Detect which cell encompasses the target text, then output its [x, y] center coordinate. 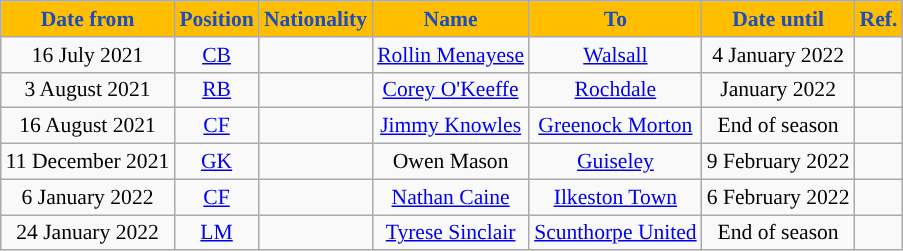
Greenock Morton [616, 126]
Scunthorpe United [616, 233]
4 January 2022 [778, 55]
Ref. [879, 19]
CB [216, 55]
To [616, 19]
Owen Mason [450, 162]
Nathan Caine [450, 197]
Guiseley [616, 162]
Corey O'Keeffe [450, 90]
16 July 2021 [88, 55]
Date from [88, 19]
Ilkeston Town [616, 197]
6 January 2022 [88, 197]
24 January 2022 [88, 233]
9 February 2022 [778, 162]
Name [450, 19]
Nationality [316, 19]
11 December 2021 [88, 162]
January 2022 [778, 90]
Rochdale [616, 90]
16 August 2021 [88, 126]
Jimmy Knowles [450, 126]
Rollin Menayese [450, 55]
Tyrese Sinclair [450, 233]
6 February 2022 [778, 197]
LM [216, 233]
RB [216, 90]
GK [216, 162]
Position [216, 19]
3 August 2021 [88, 90]
Walsall [616, 55]
Date until [778, 19]
